From the cell containing the given text, extract its center point as [X, Y] coordinate. 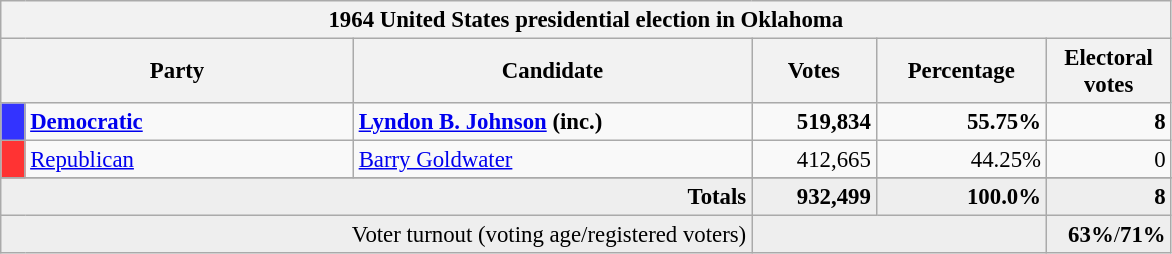
Party [178, 72]
932,499 [814, 197]
44.25% [961, 160]
Republican [189, 160]
Electoral votes [1108, 72]
Barry Goldwater [552, 160]
63%/71% [1108, 235]
Lyndon B. Johnson (inc.) [552, 122]
Percentage [961, 72]
412,665 [814, 160]
1964 United States presidential election in Oklahoma [586, 20]
55.75% [961, 122]
Democratic [189, 122]
519,834 [814, 122]
Totals [376, 197]
0 [1108, 160]
Votes [814, 72]
Voter turnout (voting age/registered voters) [376, 235]
100.0% [961, 197]
Candidate [552, 72]
